Locate the cell with the specified text and output its [x, y] center coordinate. 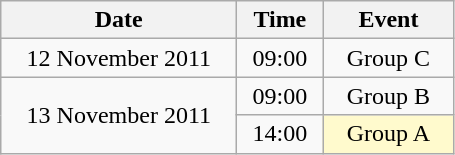
14:00 [280, 134]
13 November 2011 [119, 115]
Group A [388, 134]
Date [119, 20]
Event [388, 20]
Group B [388, 96]
Time [280, 20]
Group C [388, 58]
12 November 2011 [119, 58]
